Extract the (x, y) coordinate from the center of the cell holding the provided text.  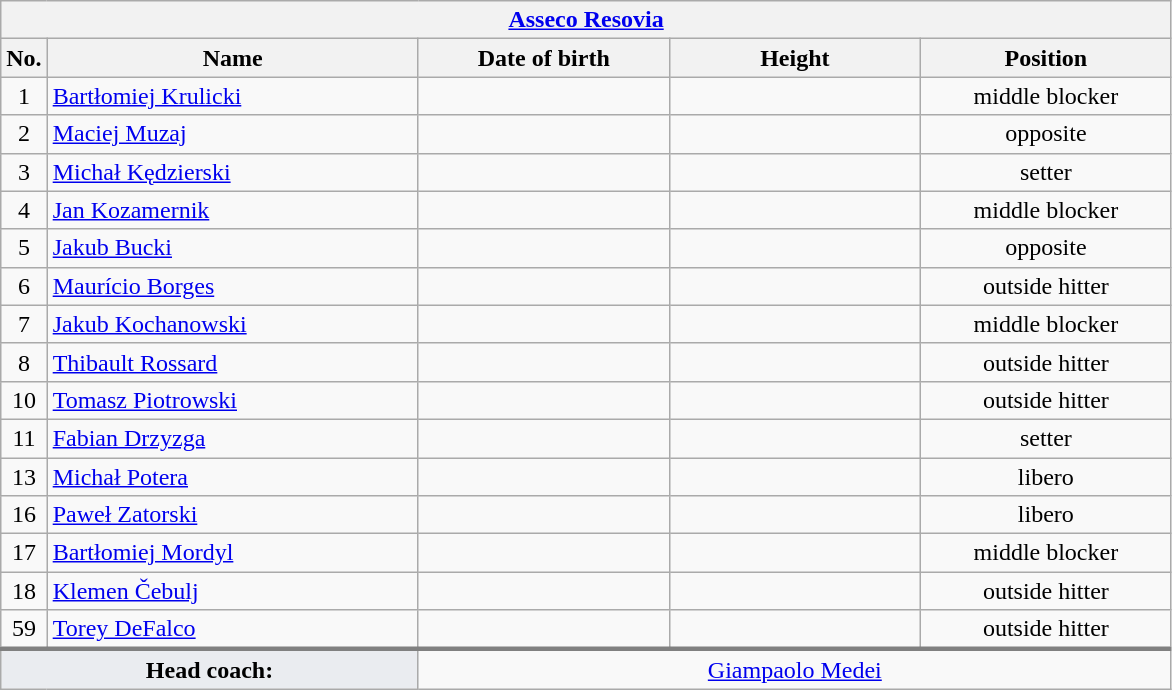
Michał Potera (232, 477)
Giampaolo Medei (794, 669)
1 (24, 96)
Height (794, 58)
Paweł Zatorski (232, 515)
Maciej Muzaj (232, 134)
Klemen Čebulj (232, 591)
Date of birth (544, 58)
Jan Kozamernik (232, 210)
Bartłomiej Krulicki (232, 96)
18 (24, 591)
6 (24, 286)
7 (24, 324)
16 (24, 515)
Asseco Resovia (586, 20)
Bartłomiej Mordyl (232, 553)
8 (24, 362)
Jakub Kochanowski (232, 324)
10 (24, 400)
11 (24, 438)
Fabian Drzyzga (232, 438)
Position (1046, 58)
5 (24, 248)
Thibault Rossard (232, 362)
Jakub Bucki (232, 248)
59 (24, 630)
3 (24, 172)
Head coach: (210, 669)
Michał Kędzierski (232, 172)
2 (24, 134)
Torey DeFalco (232, 630)
Maurício Borges (232, 286)
Name (232, 58)
No. (24, 58)
4 (24, 210)
Tomasz Piotrowski (232, 400)
17 (24, 553)
13 (24, 477)
